From the cell containing the given text, extract its center point as (X, Y) coordinate. 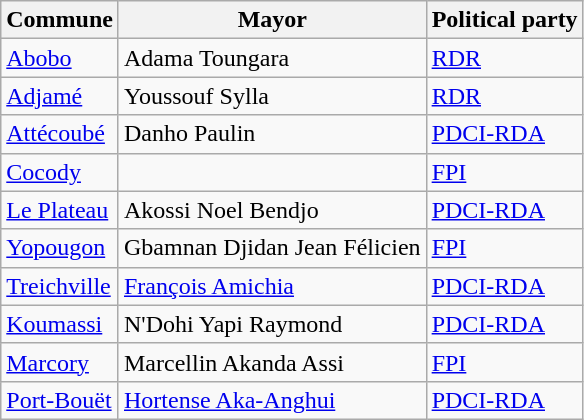
Political party (504, 20)
Mayor (272, 20)
Hortense Aka-Anghui (272, 400)
Koumassi (60, 324)
Abobo (60, 58)
Adjamé (60, 96)
Yopougon (60, 248)
Treichville (60, 286)
Commune (60, 20)
Le Plateau (60, 210)
Marcory (60, 362)
Akossi Noel Bendjo (272, 210)
Port-Bouët (60, 400)
Danho Paulin (272, 134)
Youssouf Sylla (272, 96)
François Amichia (272, 286)
Attécoubé (60, 134)
Cocody (60, 172)
Gbamnan Djidan Jean Félicien (272, 248)
N'Dohi Yapi Raymond (272, 324)
Adama Toungara (272, 58)
Marcellin Akanda Assi (272, 362)
